Return [x, y] of the center of cell containing provided text 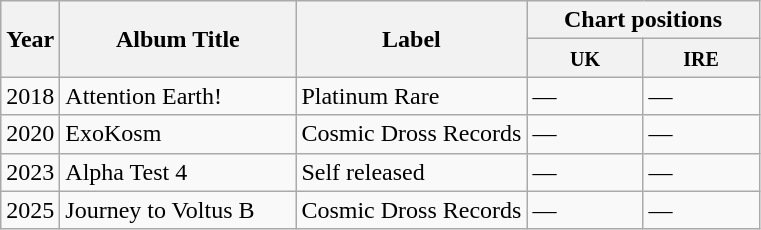
2023 [30, 172]
Label [412, 39]
Alpha Test 4 [178, 172]
2018 [30, 96]
Attention Earth! [178, 96]
2020 [30, 134]
IRE [701, 58]
ExoKosm [178, 134]
2025 [30, 210]
Album Title [178, 39]
Year [30, 39]
Platinum Rare [412, 96]
Self released [412, 172]
UK [585, 58]
Chart positions [643, 20]
Journey to Voltus B [178, 210]
